Scan for the cell matching the given text and deliver its [x, y] coordinate at center. 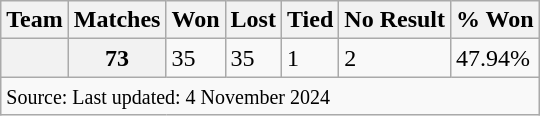
Won [196, 20]
No Result [395, 20]
Source: Last updated: 4 November 2024 [270, 96]
% Won [496, 20]
Lost [253, 20]
2 [395, 58]
Matches [117, 20]
1 [310, 58]
73 [117, 58]
Team [35, 20]
Tied [310, 20]
47.94% [496, 58]
